From the cell containing the given text, extract its center point as [X, Y] coordinate. 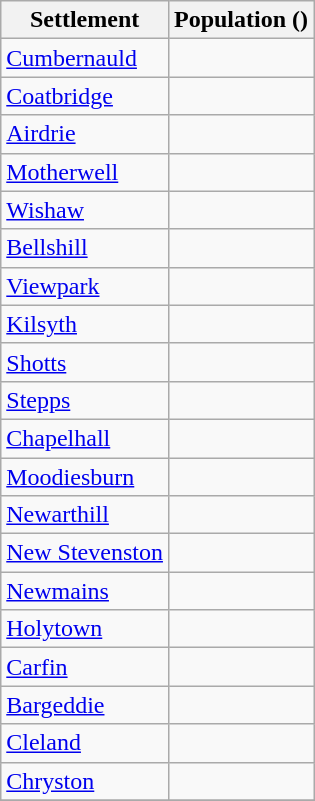
Cleland [85, 743]
Newarthill [85, 515]
Cumbernauld [85, 58]
New Stevenston [85, 553]
Bellshill [85, 248]
Coatbridge [85, 96]
Viewpark [85, 286]
Population () [240, 20]
Settlement [85, 20]
Bargeddie [85, 705]
Chapelhall [85, 438]
Motherwell [85, 172]
Wishaw [85, 210]
Chryston [85, 781]
Carfin [85, 667]
Moodiesburn [85, 477]
Stepps [85, 400]
Newmains [85, 591]
Shotts [85, 362]
Airdrie [85, 134]
Holytown [85, 629]
Kilsyth [85, 324]
